Scan for the cell matching the given text and deliver its (X, Y) coordinate at center. 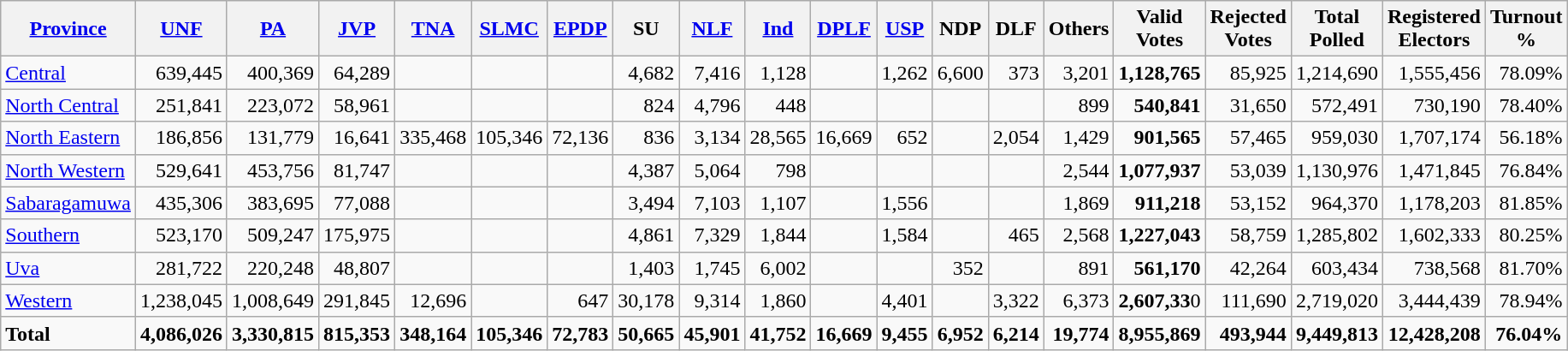
31,650 (1248, 105)
Western (68, 300)
1,214,690 (1336, 73)
1,403 (647, 268)
836 (647, 138)
815,353 (358, 333)
NLF (712, 29)
352 (960, 268)
899 (1079, 105)
131,779 (272, 138)
400,369 (272, 73)
Others (1079, 29)
8,955,869 (1160, 333)
1,844 (778, 235)
435,306 (181, 203)
TotalPolled (1336, 29)
4,401 (905, 300)
64,289 (358, 73)
1,429 (1079, 138)
335,468 (433, 138)
1,556 (905, 203)
523,170 (181, 235)
1,869 (1079, 203)
1,584 (905, 235)
5,064 (712, 170)
19,774 (1079, 333)
58,961 (358, 105)
80.25% (1526, 235)
9,314 (712, 300)
2,607,330 (1160, 300)
1,128 (778, 73)
JVP (358, 29)
2,544 (1079, 170)
1,107 (778, 203)
2,568 (1079, 235)
DPLF (843, 29)
1,178,203 (1434, 203)
6,214 (1016, 333)
6,600 (960, 73)
959,030 (1336, 138)
Sabaragamuwa (68, 203)
7,103 (712, 203)
53,039 (1248, 170)
30,178 (647, 300)
1,130,976 (1336, 170)
493,944 (1248, 333)
76.84% (1526, 170)
1,471,845 (1434, 170)
3,494 (647, 203)
North Eastern (68, 138)
81,747 (358, 170)
540,841 (1160, 105)
824 (647, 105)
Total (68, 333)
81.70% (1526, 268)
1,008,649 (272, 300)
Uva (68, 268)
1,707,174 (1434, 138)
SU (647, 29)
Province (68, 29)
81.85% (1526, 203)
223,072 (272, 105)
448 (778, 105)
78.94% (1526, 300)
220,248 (272, 268)
12,696 (433, 300)
6,952 (960, 333)
465 (1016, 235)
572,491 (1336, 105)
50,665 (647, 333)
1,128,765 (1160, 73)
PA (272, 29)
175,975 (358, 235)
76.04% (1526, 333)
EPDP (580, 29)
4,796 (712, 105)
1,227,043 (1160, 235)
186,856 (181, 138)
RejectedVotes (1248, 29)
72,783 (580, 333)
509,247 (272, 235)
1,285,802 (1336, 235)
North Western (68, 170)
911,218 (1160, 203)
72,136 (580, 138)
4,086,026 (181, 333)
1,238,045 (181, 300)
383,695 (272, 203)
730,190 (1434, 105)
RegisteredElectors (1434, 29)
6,373 (1079, 300)
78.09% (1526, 73)
3,330,815 (272, 333)
42,264 (1248, 268)
891 (1079, 268)
3,322 (1016, 300)
901,565 (1160, 138)
1,555,456 (1434, 73)
964,370 (1336, 203)
647 (580, 300)
603,434 (1336, 268)
28,565 (778, 138)
NDP (960, 29)
57,465 (1248, 138)
Turnout% (1526, 29)
12,428,208 (1434, 333)
373 (1016, 73)
Southern (68, 235)
TNA (433, 29)
652 (905, 138)
77,088 (358, 203)
4,387 (647, 170)
798 (778, 170)
North Central (68, 105)
48,807 (358, 268)
2,719,020 (1336, 300)
45,901 (712, 333)
1,262 (905, 73)
738,568 (1434, 268)
2,054 (1016, 138)
16,641 (358, 138)
UNF (181, 29)
561,170 (1160, 268)
1,602,333 (1434, 235)
7,329 (712, 235)
SLMC (510, 29)
4,682 (647, 73)
9,449,813 (1336, 333)
281,722 (181, 268)
85,925 (1248, 73)
251,841 (181, 105)
1,077,937 (1160, 170)
1,860 (778, 300)
9,455 (905, 333)
111,690 (1248, 300)
USP (905, 29)
348,164 (433, 333)
291,845 (358, 300)
1,745 (712, 268)
41,752 (778, 333)
3,444,439 (1434, 300)
3,201 (1079, 73)
DLF (1016, 29)
78.40% (1526, 105)
7,416 (712, 73)
529,641 (181, 170)
4,861 (647, 235)
ValidVotes (1160, 29)
3,134 (712, 138)
6,002 (778, 268)
58,759 (1248, 235)
639,445 (181, 73)
Ind (778, 29)
453,756 (272, 170)
53,152 (1248, 203)
56.18% (1526, 138)
Central (68, 73)
